For the text-containing cell, return its midpoint in (x, y) coordinate format. 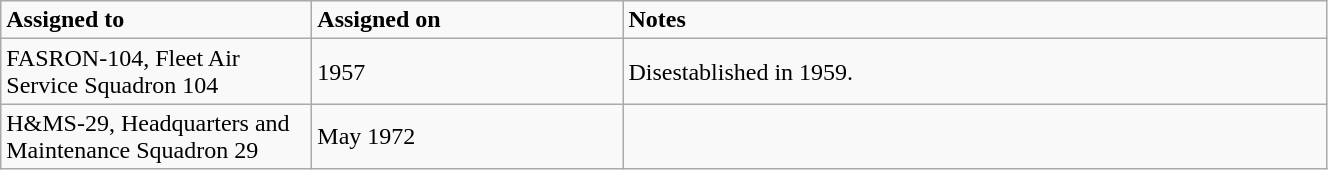
H&MS-29, Headquarters and Maintenance Squadron 29 (156, 136)
Assigned on (468, 20)
1957 (468, 72)
Assigned to (156, 20)
FASRON-104, Fleet Air Service Squadron 104 (156, 72)
May 1972 (468, 136)
Notes (975, 20)
Disestablished in 1959. (975, 72)
